Return the [x, y] coordinate for the center point of the cell that contains the specified text.  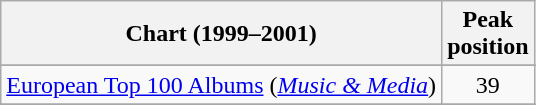
Peakposition [488, 34]
European Top 100 Albums (Music & Media) [222, 85]
39 [488, 85]
Chart (1999–2001) [222, 34]
